Search for the cell housing the specified text and yield its [X, Y] center coordinate. 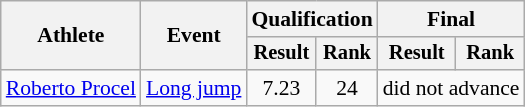
24 [346, 88]
Athlete [71, 36]
Long jump [194, 88]
Event [194, 36]
Roberto Procel [71, 88]
did not advance [452, 88]
Final [452, 19]
7.23 [281, 88]
Qualification [312, 19]
